For the text-containing cell, return its midpoint in (X, Y) coordinate format. 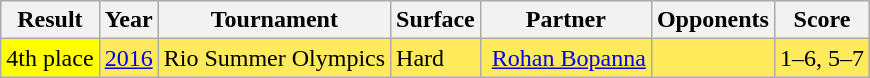
Rohan Bopanna (566, 58)
Result (50, 20)
2016 (128, 58)
Tournament (274, 20)
1–6, 5–7 (822, 58)
4th place (50, 58)
Partner (566, 20)
Year (128, 20)
Surface (436, 20)
Score (822, 20)
Opponents (712, 20)
Rio Summer Olympics (274, 58)
Hard (436, 58)
